Identify which cell holds the provided text, then report its (x, y) central coordinate. 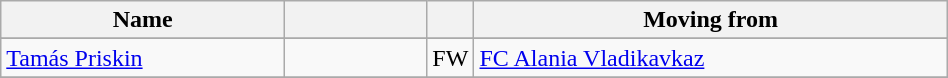
Name (143, 20)
FC Alania Vladikavkaz (710, 58)
Moving from (710, 20)
FW (450, 58)
Tamás Priskin (143, 58)
